From the cell containing the given text, extract its center point as [X, Y] coordinate. 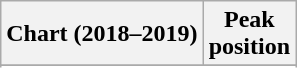
Chart (2018–2019) [102, 34]
Peakposition [249, 34]
